Provide the [X, Y] coordinate of the cell's center where the given text is located.  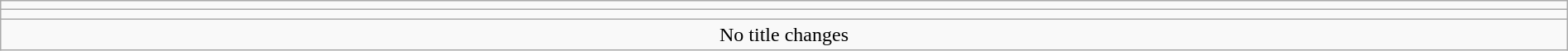
No title changes [784, 35]
